Search for the cell housing the specified text and yield its (x, y) center coordinate. 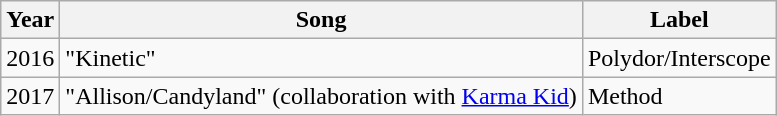
Method (679, 96)
"Allison/Candyland" (collaboration with Karma Kid) (322, 96)
Song (322, 20)
2017 (30, 96)
Polydor/Interscope (679, 58)
"Kinetic" (322, 58)
Label (679, 20)
Year (30, 20)
2016 (30, 58)
